Output the (x, y) coordinate of the center of the cell containing the given text.  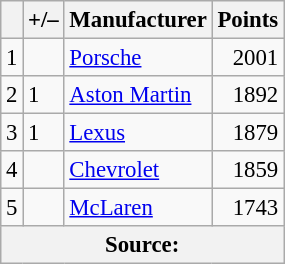
Lexus (138, 133)
Source: (142, 245)
2001 (248, 58)
2 (12, 95)
1879 (248, 133)
McLaren (138, 208)
Chevrolet (138, 170)
1892 (248, 95)
3 (12, 133)
Aston Martin (138, 95)
4 (12, 170)
Points (248, 20)
+/– (44, 20)
1743 (248, 208)
Porsche (138, 58)
1859 (248, 170)
5 (12, 208)
Manufacturer (138, 20)
